Search for the cell housing the specified text and yield its (X, Y) center coordinate. 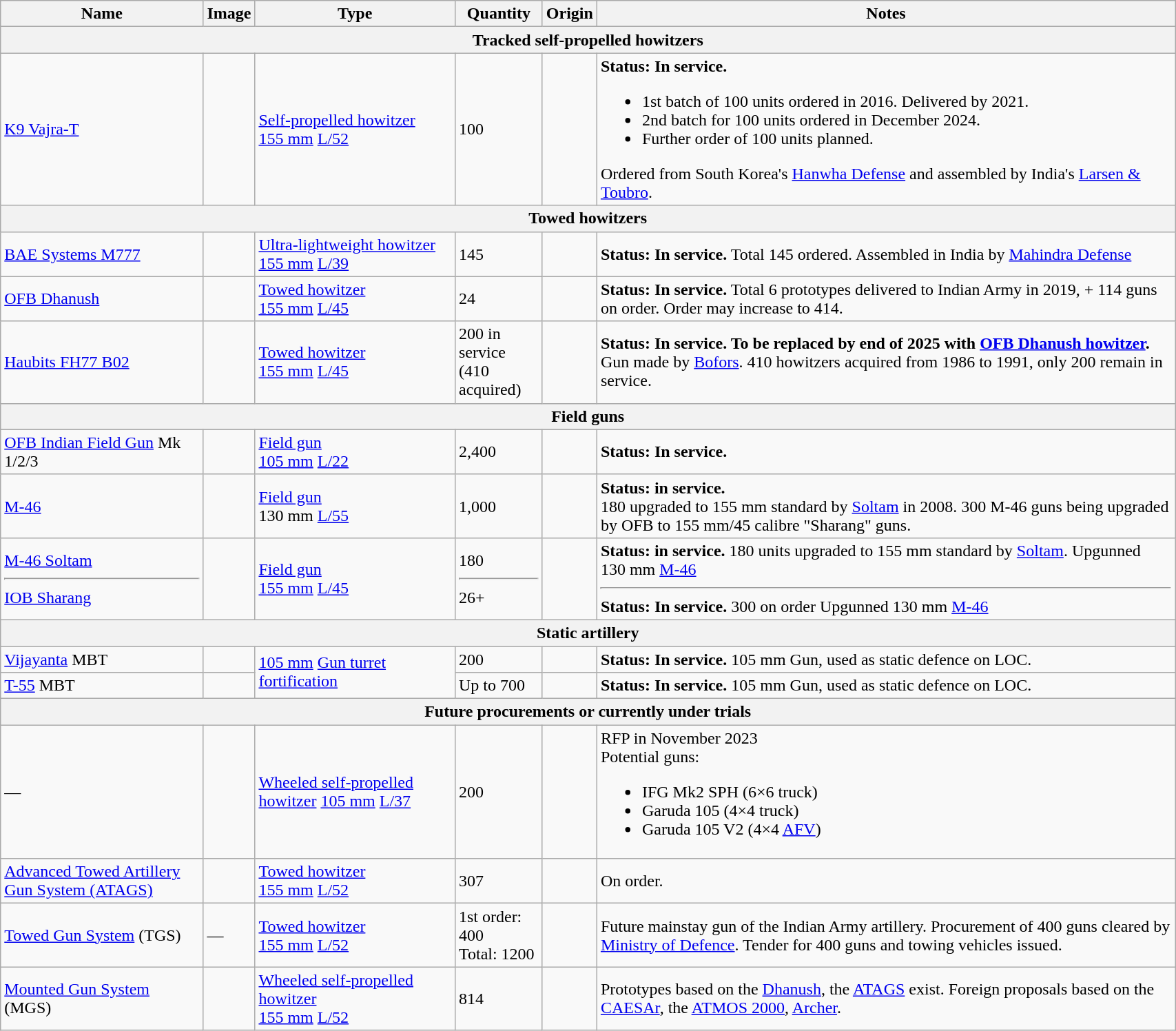
Field gun 155 mm L/45 (355, 579)
Image (229, 14)
On order. (886, 881)
Notes (886, 14)
Field gun130 mm L/55 (355, 506)
1,000 (499, 506)
Status: in service. 180 units upgraded to 155 mm standard by Soltam. Upgunned 130 mm M-46 Status: In service. 300 on order Upgunned 130 mm M-46 (886, 579)
200 in service(410 acquired) (499, 363)
Origin (569, 14)
Prototypes based on the Dhanush, the ATAGS exist. Foreign proposals based on the CAESAr, the ATMOS 2000, Archer. (886, 999)
T-55 MBT (102, 686)
Advanced Towed Artillery Gun System (ATAGS) (102, 881)
Vijayanta MBT (102, 660)
Wheeled self-propelled howitzer 155 mm L/52 (355, 999)
K9 Vajra-T (102, 130)
100 (499, 130)
Up to 700 (499, 686)
Type (355, 14)
Quantity (499, 14)
105 mm Gun turret fortification (355, 673)
Towed Gun System (TGS) (102, 935)
Status: In service. Total 145 ordered. Assembled in India by Mahindra Defense (886, 254)
M-46 (102, 506)
145 (499, 254)
180 26+ (499, 579)
Status: In service. Total 6 prototypes delivered to Indian Army in 2019, + 114 guns on order. Order may increase to 414. (886, 299)
Field guns (588, 416)
Static artillery (588, 633)
Status: In service. (886, 452)
BAE Systems M777 (102, 254)
RFP in November 2023Potential guns:IFG Mk2 SPH (6×6 truck)Garuda 105 (4×4 truck)Garuda 105 V2 (4×4 AFV) (886, 792)
Wheeled self-propelled howitzer 105 mm L/37 (355, 792)
24 (499, 299)
307 (499, 881)
814 (499, 999)
1st order: 400Total: 1200 (499, 935)
OFB Indian Field Gun Mk 1/2/3 (102, 452)
2,400 (499, 452)
Mounted Gun System (MGS) (102, 999)
Future procurements or currently under trials (588, 712)
Self-propelled howitzer 155 mm L/52 (355, 130)
Ultra-lightweight howitzer 155 mm L/39 (355, 254)
Field gun 105 mm L/22 (355, 452)
Towed howitzers (588, 218)
Status: in service.180 upgraded to 155 mm standard by Soltam in 2008. 300 M-46 guns being upgraded by OFB to 155 mm/45 calibre "Sharang" guns. (886, 506)
Haubits FH77 B02 (102, 363)
Tracked self-propelled howitzers (588, 40)
M-46 Soltam IOB Sharang (102, 579)
OFB Dhanush (102, 299)
Name (102, 14)
